Capture the cell that displays the provided text and extract its (x, y) central coordinate. 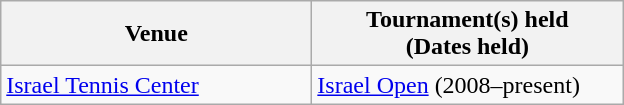
Tournament(s) held(Dates held) (468, 34)
Israel Open (2008–present) (468, 85)
Israel Tennis Center (156, 85)
Venue (156, 34)
